From the cell containing the given text, extract its center point as [x, y] coordinate. 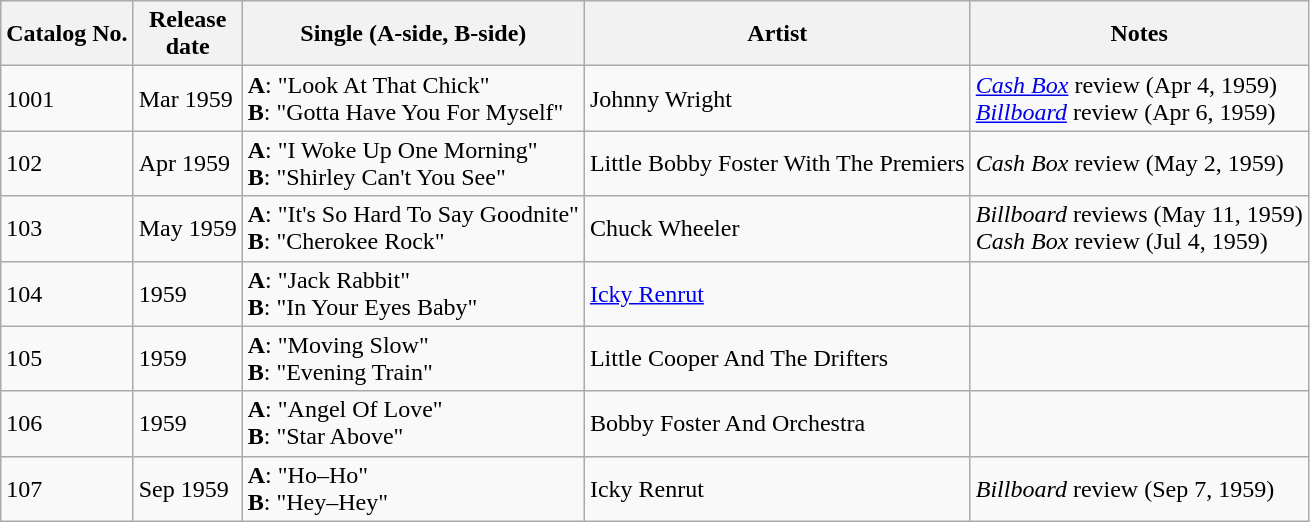
A: "Jack Rabbit"B: "In Your Eyes Baby" [413, 294]
Cash Box review (Apr 4, 1959)Billboard review (Apr 6, 1959) [1139, 98]
102 [67, 164]
A: "Ho–Ho"B: "Hey–Hey" [413, 488]
Notes [1139, 34]
1001 [67, 98]
A: "Angel Of Love"B: "Star Above" [413, 424]
Little Cooper And The Drifters [777, 358]
104 [67, 294]
May 1959 [188, 228]
Chuck Wheeler [777, 228]
A: "I Woke Up One Morning"B: "Shirley Can't You See" [413, 164]
Releasedate [188, 34]
Bobby Foster And Orchestra [777, 424]
Cash Box review (May 2, 1959) [1139, 164]
A: "Moving Slow"B: "Evening Train" [413, 358]
A: "It's So Hard To Say Goodnite"B: "Cherokee Rock" [413, 228]
Johnny Wright [777, 98]
Mar 1959 [188, 98]
Sep 1959 [188, 488]
Catalog No. [67, 34]
107 [67, 488]
Billboard review (Sep 7, 1959) [1139, 488]
Little Bobby Foster With The Premiers [777, 164]
A: "Look At That Chick"B: "Gotta Have You For Myself" [413, 98]
Single (A-side, B-side) [413, 34]
103 [67, 228]
Apr 1959 [188, 164]
105 [67, 358]
Billboard reviews (May 11, 1959)Cash Box review (Jul 4, 1959) [1139, 228]
Artist [777, 34]
106 [67, 424]
